Detect which cell encompasses the target text, then output its (x, y) center coordinate. 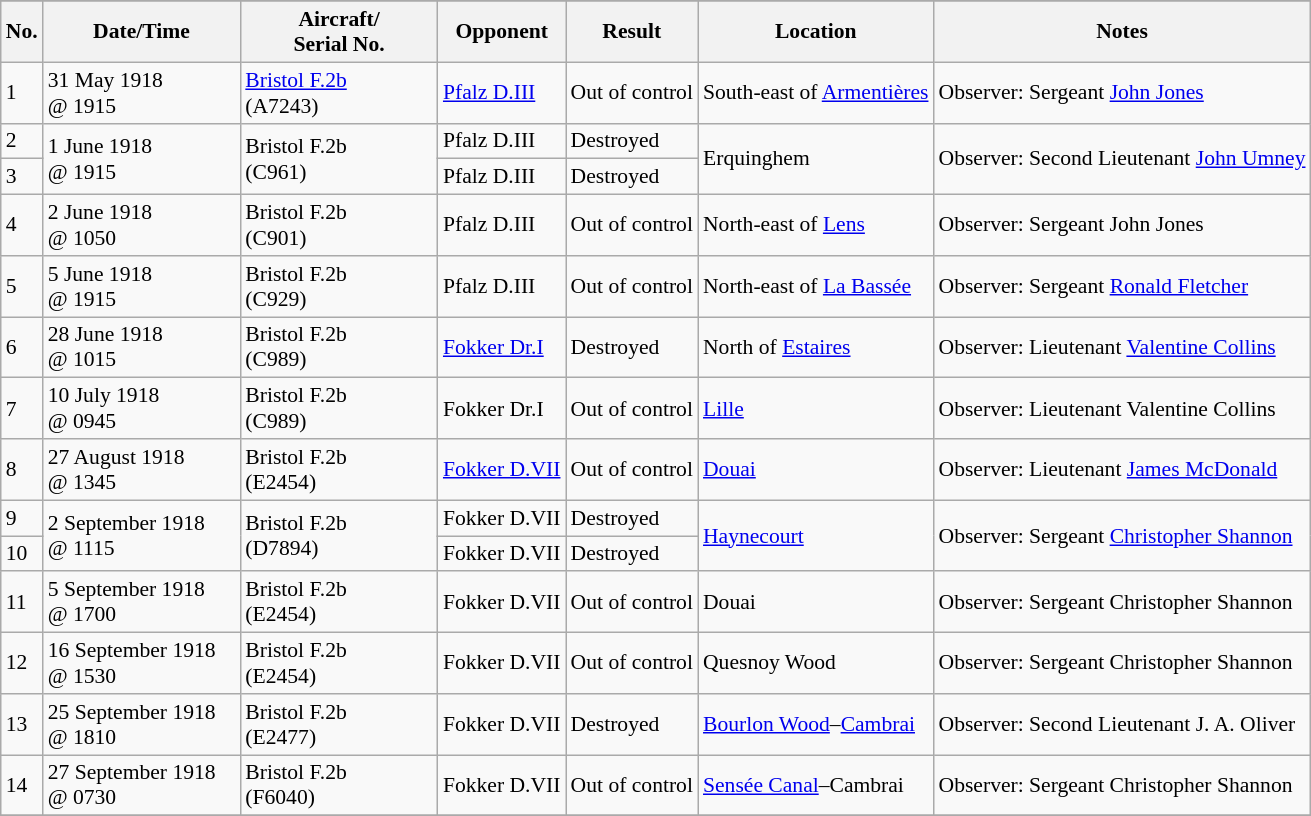
Bourlon Wood–Cambrai (816, 724)
North of Estaires (816, 348)
12 (22, 664)
2 June 1918@ 1050 (142, 226)
Opponent (502, 32)
North-east of La Bassée (816, 286)
Quesnoy Wood (816, 664)
Date/Time (142, 32)
Bristol F.2b(F6040) (339, 786)
2 September 1918@ 1115 (142, 536)
5 June 1918@ 1915 (142, 286)
14 (22, 786)
Notes (1122, 32)
Bristol F.2b(D7894) (339, 536)
11 (22, 602)
6 (22, 348)
7 (22, 408)
No. (22, 32)
16 September 1918@ 1530 (142, 664)
2 (22, 141)
Observer: Second Lieutenant John Umney (1122, 158)
Sensée Canal–Cambrai (816, 786)
8 (22, 470)
Haynecourt (816, 536)
10 July 1918@ 0945 (142, 408)
27 September 1918@ 0730 (142, 786)
4 (22, 226)
25 September 1918@ 1810 (142, 724)
1 June 1918@ 1915 (142, 158)
Observer: Lieutenant James McDonald (1122, 470)
31 May 1918@ 1915 (142, 92)
Bristol F.2b(A7243) (339, 92)
Result (632, 32)
North-east of Lens (816, 226)
South-east of Armentières (816, 92)
Bristol F.2b(C929) (339, 286)
Location (816, 32)
Observer: Sergeant Ronald Fletcher (1122, 286)
5 (22, 286)
27 August 1918@ 1345 (142, 470)
Lille (816, 408)
28 June 1918@ 1015 (142, 348)
3 (22, 177)
10 (22, 554)
13 (22, 724)
Aircraft/Serial No. (339, 32)
Observer: Second Lieutenant J. A. Oliver (1122, 724)
Erquinghem (816, 158)
5 September 1918@ 1700 (142, 602)
Bristol F.2b(C961) (339, 158)
1 (22, 92)
Bristol F.2b(C901) (339, 226)
Bristol F.2b(E2477) (339, 724)
9 (22, 518)
